Determine the [x, y] coordinate at the center of the cell enclosing the given text.  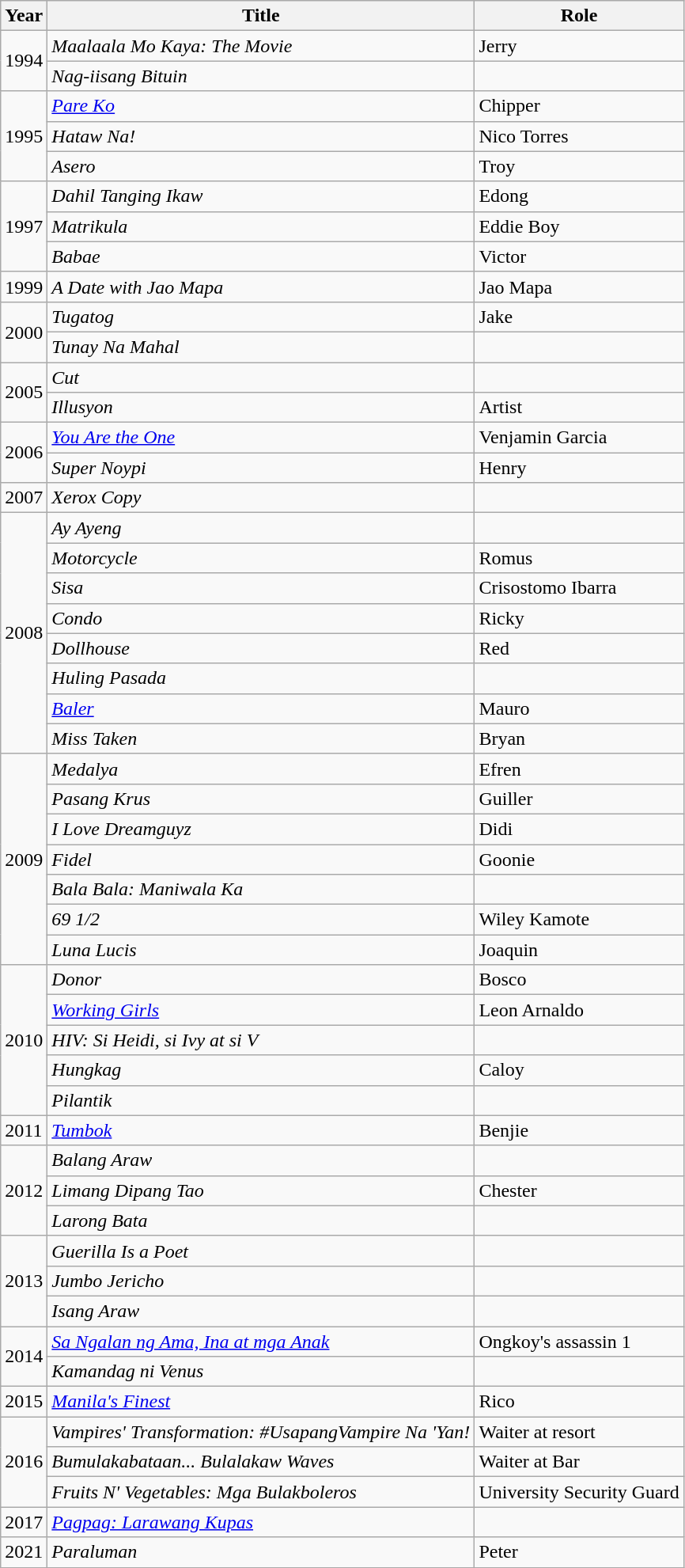
2016 [24, 1462]
Donor [261, 980]
2014 [24, 1357]
Caloy [579, 1070]
Huling Pasada [261, 678]
Babae [261, 256]
Nico Torres [579, 136]
Crisostomo Ibarra [579, 588]
Troy [579, 166]
Larong Bata [261, 1221]
Maalaala Mo Kaya: The Movie [261, 46]
69 1/2 [261, 920]
Red [579, 648]
Ay Ayeng [261, 528]
Wiley Kamote [579, 920]
Super Noypi [261, 468]
Cut [261, 378]
Artist [579, 408]
Rico [579, 1402]
Didi [579, 829]
Pasang Krus [261, 799]
Bumulakabataan... Bulalakaw Waves [261, 1462]
1997 [24, 226]
I Love Dreamguyz [261, 829]
1995 [24, 136]
2005 [24, 393]
Title [261, 16]
Victor [579, 256]
2021 [24, 1552]
Miss Taken [261, 738]
Vampires' Transformation: #UsapangVampire Na 'Yan! [261, 1432]
2013 [24, 1281]
Balang Araw [261, 1160]
Ongkoy's assassin 1 [579, 1342]
2010 [24, 1040]
Leon Arnaldo [579, 1010]
Kamandag ni Venus [261, 1372]
HIV: Si Heidi, si Ivy at si V [261, 1040]
Tugatog [261, 317]
Tunay Na Mahal [261, 347]
Sa Ngalan ng Ama, Ina at mga Anak [261, 1342]
Working Girls [261, 1010]
Hungkag [261, 1070]
1994 [24, 61]
Bala Bala: Maniwala Ka [261, 890]
Peter [579, 1552]
Bosco [579, 980]
Ricky [579, 618]
Role [579, 16]
2000 [24, 332]
Dahil Tanging Ikaw [261, 196]
Venjamin Garcia [579, 438]
Chipper [579, 106]
Paraluman [261, 1552]
2011 [24, 1130]
Edong [579, 196]
Nag-iisang Bituin [261, 76]
2015 [24, 1402]
Xerox Copy [261, 498]
Jake [579, 317]
Asero [261, 166]
Benjie [579, 1130]
Condo [261, 618]
Pagpag: Larawang Kupas [261, 1522]
2017 [24, 1522]
Fidel [261, 859]
2006 [24, 453]
Waiter at resort [579, 1432]
Joaquin [579, 950]
Medalya [261, 769]
Pilantik [261, 1100]
Guerilla Is a Poet [261, 1251]
Illusyon [261, 408]
Henry [579, 468]
1999 [24, 287]
Waiter at Bar [579, 1462]
Sisa [261, 588]
2009 [24, 859]
2012 [24, 1190]
Jerry [579, 46]
Isang Araw [261, 1311]
University Security Guard [579, 1492]
Hataw Na! [261, 136]
Year [24, 16]
A Date with Jao Mapa [261, 287]
Bryan [579, 738]
Goonie [579, 859]
Manila's Finest [261, 1402]
Eddie Boy [579, 226]
You Are the One [261, 438]
Luna Lucis [261, 950]
2008 [24, 633]
Pare Ko [261, 106]
Limang Dipang Tao [261, 1190]
Romus [579, 558]
Fruits N' Vegetables: Mga Bulakboleros [261, 1492]
Matrikula [261, 226]
Chester [579, 1190]
Dollhouse [261, 648]
2007 [24, 498]
Tumbok [261, 1130]
Baler [261, 708]
Jao Mapa [579, 287]
Guiller [579, 799]
Jumbo Jericho [261, 1281]
Efren [579, 769]
Motorcycle [261, 558]
Mauro [579, 708]
